From the cell containing the given text, extract its center point as [x, y] coordinate. 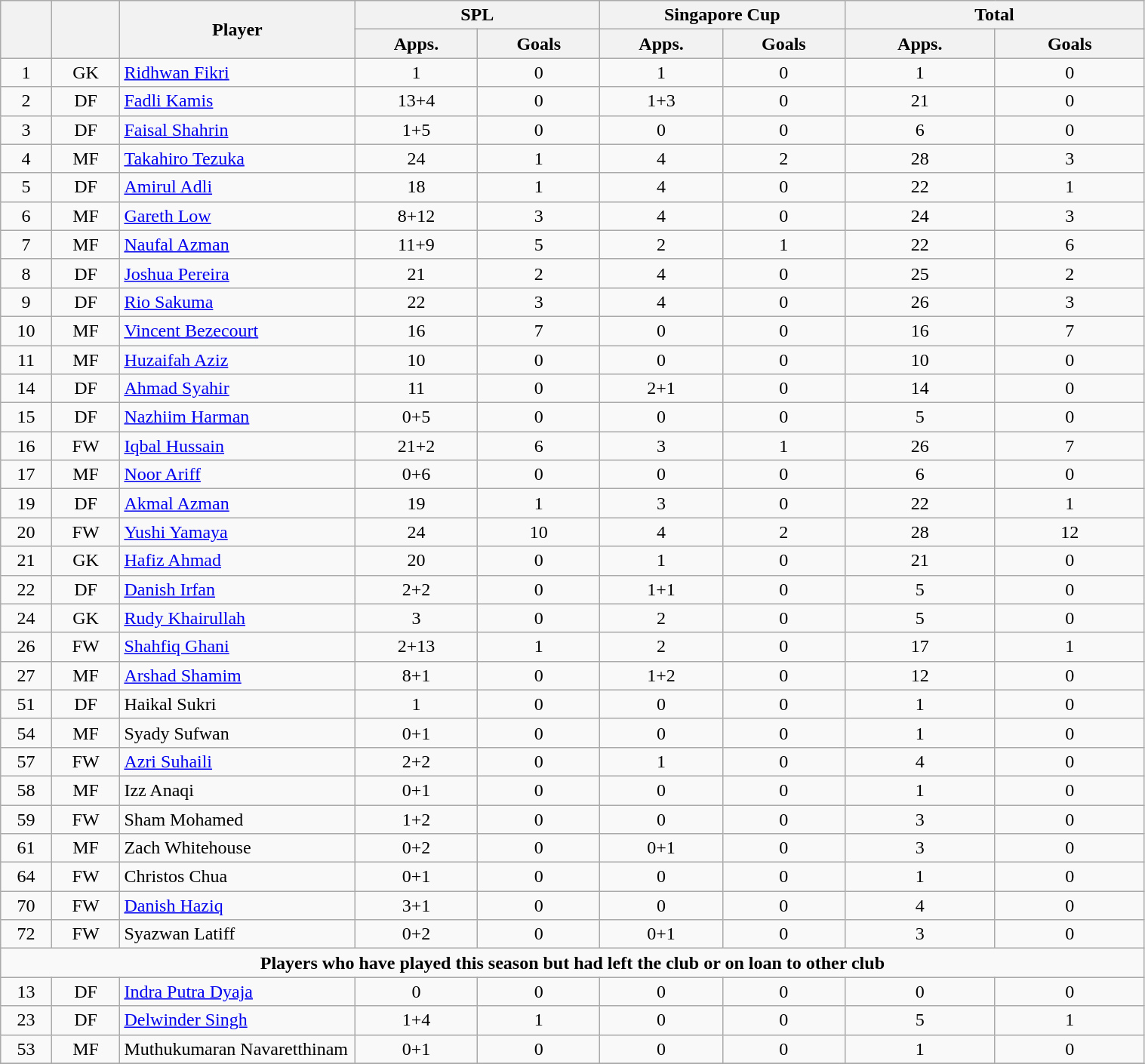
21+2 [417, 446]
61 [26, 848]
18 [417, 187]
8+1 [417, 675]
Hafiz Ahmad [237, 561]
1+3 [661, 101]
8 [26, 273]
54 [26, 733]
1+5 [417, 130]
Total [995, 15]
3+1 [417, 906]
59 [26, 819]
Singapore Cup [723, 15]
58 [26, 790]
Shahfiq Ghani [237, 647]
Gareth Low [237, 216]
Vincent Bezecourt [237, 331]
Sham Mohamed [237, 819]
Amirul Adli [237, 187]
Player [237, 29]
23 [26, 1020]
Noor Ariff [237, 475]
1+4 [417, 1020]
Syazwan Latiff [237, 934]
51 [26, 704]
Ridhwan Fikri [237, 72]
27 [26, 675]
15 [26, 417]
Izz Anaqi [237, 790]
Arshad Shamim [237, 675]
13 [26, 992]
Fadli Kamis [237, 101]
Christos Chua [237, 877]
Syady Sufwan [237, 733]
9 [26, 302]
1+1 [661, 589]
Akmal Azman [237, 503]
Zach Whitehouse [237, 848]
Faisal Shahrin [237, 130]
Huzaifah Aziz [237, 360]
SPL [477, 15]
Iqbal Hussain [237, 446]
13+4 [417, 101]
Ahmad Syahir [237, 389]
Indra Putra Dyaja [237, 992]
2+13 [417, 647]
Haikal Sukri [237, 704]
Takahiro Tezuka [237, 158]
Danish Irfan [237, 589]
Naufal Azman [237, 244]
Joshua Pereira [237, 273]
0+6 [417, 475]
Rudy Khairullah [237, 618]
0+5 [417, 417]
Delwinder Singh [237, 1020]
53 [26, 1049]
2+1 [661, 389]
Yushi Yamaya [237, 532]
57 [26, 761]
Azri Suhaili [237, 761]
Players who have played this season but had left the club or on loan to other club [572, 963]
11+9 [417, 244]
70 [26, 906]
Danish Haziq [237, 906]
Rio Sakuma [237, 302]
Nazhiim Harman [237, 417]
64 [26, 877]
8+12 [417, 216]
Muthukumaran Navaretthinam [237, 1049]
72 [26, 934]
25 [919, 273]
